Locate the cell with the specified text and output its (X, Y) center coordinate. 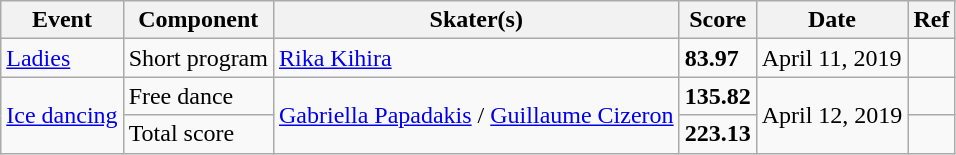
Ice dancing (62, 115)
Ref (932, 20)
223.13 (718, 134)
Event (62, 20)
Free dance (198, 96)
Ladies (62, 58)
Component (198, 20)
135.82 (718, 96)
Gabriella Papadakis / Guillaume Cizeron (476, 115)
April 12, 2019 (832, 115)
Skater(s) (476, 20)
Score (718, 20)
83.97 (718, 58)
April 11, 2019 (832, 58)
Rika Kihira (476, 58)
Date (832, 20)
Short program (198, 58)
Total score (198, 134)
